Scan for the cell matching the given text and deliver its (x, y) coordinate at center. 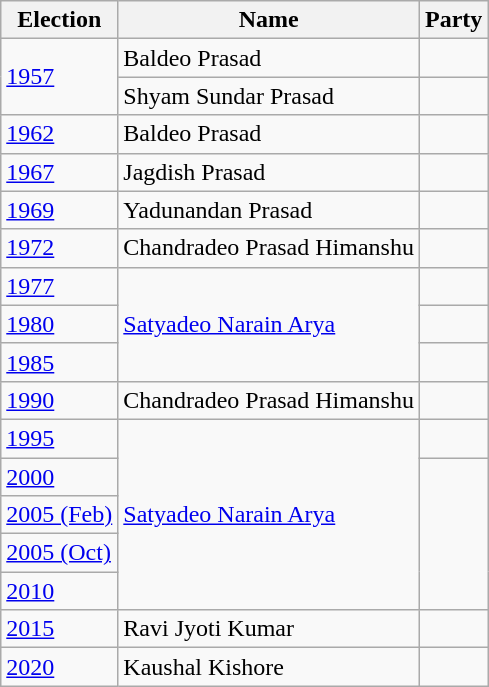
1985 (60, 362)
2020 (60, 667)
Election (60, 20)
2005 (Oct) (60, 553)
1977 (60, 286)
2015 (60, 629)
2010 (60, 591)
Party (453, 20)
1972 (60, 248)
1990 (60, 400)
Jagdish Prasad (269, 172)
1962 (60, 134)
1980 (60, 324)
Kaushal Kishore (269, 667)
Yadunandan Prasad (269, 210)
1957 (60, 77)
1969 (60, 210)
2000 (60, 477)
Shyam Sundar Prasad (269, 96)
Name (269, 20)
1967 (60, 172)
Ravi Jyoti Kumar (269, 629)
2005 (Feb) (60, 515)
1995 (60, 438)
